Return the [x, y] coordinate for the center point of the cell that contains the specified text.  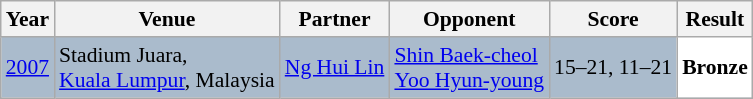
Bronze [715, 68]
2007 [28, 68]
Score [613, 19]
Shin Baek-cheol Yoo Hyun-young [469, 68]
Result [715, 19]
Partner [335, 19]
15–21, 11–21 [613, 68]
Venue [167, 19]
Stadium Juara,Kuala Lumpur, Malaysia [167, 68]
Year [28, 19]
Opponent [469, 19]
Ng Hui Lin [335, 68]
